Capture the cell that displays the provided text and extract its (x, y) central coordinate. 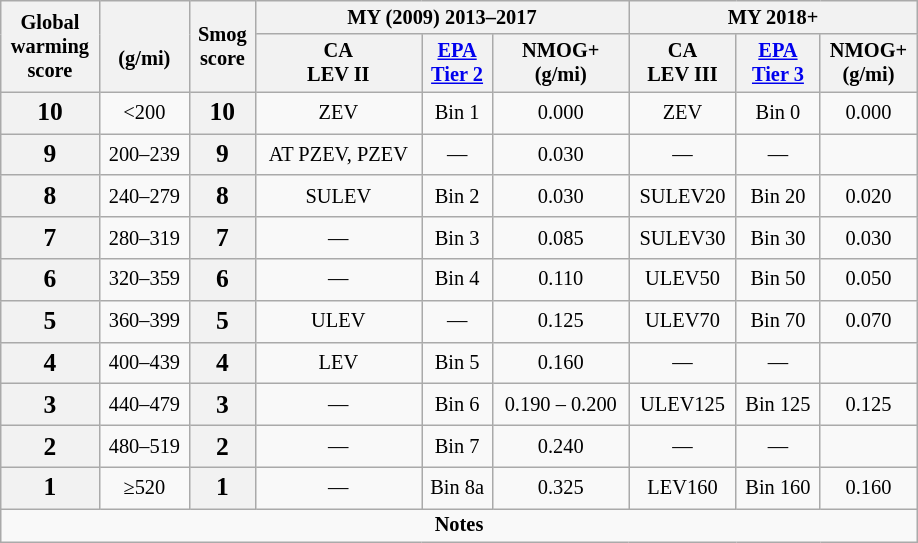
Bin 70 (778, 321)
Bin 6 (458, 404)
0.325 (561, 488)
ULEV50 (682, 279)
MY 2018+ (773, 17)
SULEV (338, 196)
Bin 4 (458, 279)
SULEV20 (682, 196)
Notes (459, 525)
Bin 1 (458, 113)
ULEV70 (682, 321)
Bin 50 (778, 279)
AT PZEV, PZEV (338, 154)
ULEV125 (682, 404)
ULEV (338, 321)
Smogscore (222, 46)
SULEV30 (682, 238)
0.085 (561, 238)
280–319 (144, 238)
Bin 20 (778, 196)
EPATier 3 (778, 63)
400–439 (144, 363)
0.190 – 0.200 (561, 404)
320–359 (144, 279)
Bin 160 (778, 488)
(g/mi) (144, 46)
Bin 5 (458, 363)
CALEV III (682, 63)
MY (2009) 2013–2017 (442, 17)
200–239 (144, 154)
0.070 (868, 321)
0.240 (561, 446)
0.110 (561, 279)
EPATier 2 (458, 63)
0.050 (868, 279)
CALEV II (338, 63)
Bin 2 (458, 196)
Bin 8a (458, 488)
0.020 (868, 196)
Bin 0 (778, 113)
Globalwarmingscore (50, 46)
LEV160 (682, 488)
<200 (144, 113)
480–519 (144, 446)
440–479 (144, 404)
240–279 (144, 196)
Bin 30 (778, 238)
≥520 (144, 488)
Bin 3 (458, 238)
Bin 125 (778, 404)
360–399 (144, 321)
LEV (338, 363)
Bin 7 (458, 446)
